Search for the cell housing the specified text and yield its [x, y] center coordinate. 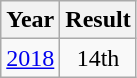
2018 [30, 58]
Result [98, 20]
14th [98, 58]
Year [30, 20]
